Pinpoint the cell where the given text exists, returning its [X, Y] midpoint coordinate. 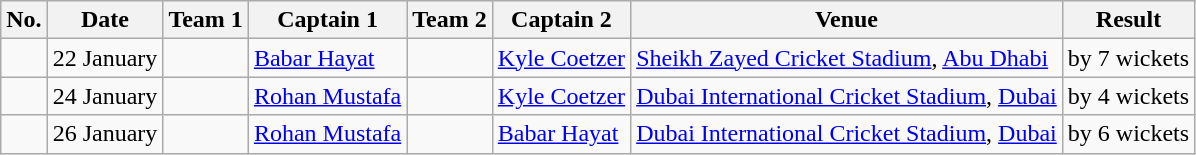
Venue [847, 20]
Captain 1 [327, 20]
26 January [105, 134]
by 4 wickets [1128, 96]
Date [105, 20]
24 January [105, 96]
Sheikh Zayed Cricket Stadium, Abu Dhabi [847, 58]
Team 2 [450, 20]
Result [1128, 20]
by 7 wickets [1128, 58]
by 6 wickets [1128, 134]
Captain 2 [561, 20]
22 January [105, 58]
No. [24, 20]
Team 1 [206, 20]
